Extract the [x, y] coordinate from the center of the cell holding the provided text.  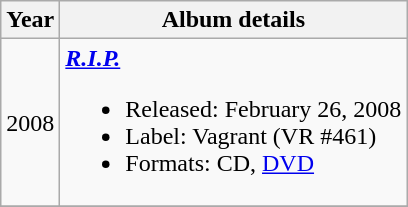
Year [30, 20]
2008 [30, 122]
R.I.P.Released: February 26, 2008Label: Vagrant (VR #461)Formats: CD, DVD [234, 122]
Album details [234, 20]
